Return the (X, Y) coordinate for the center point of the cell that contains the specified text.  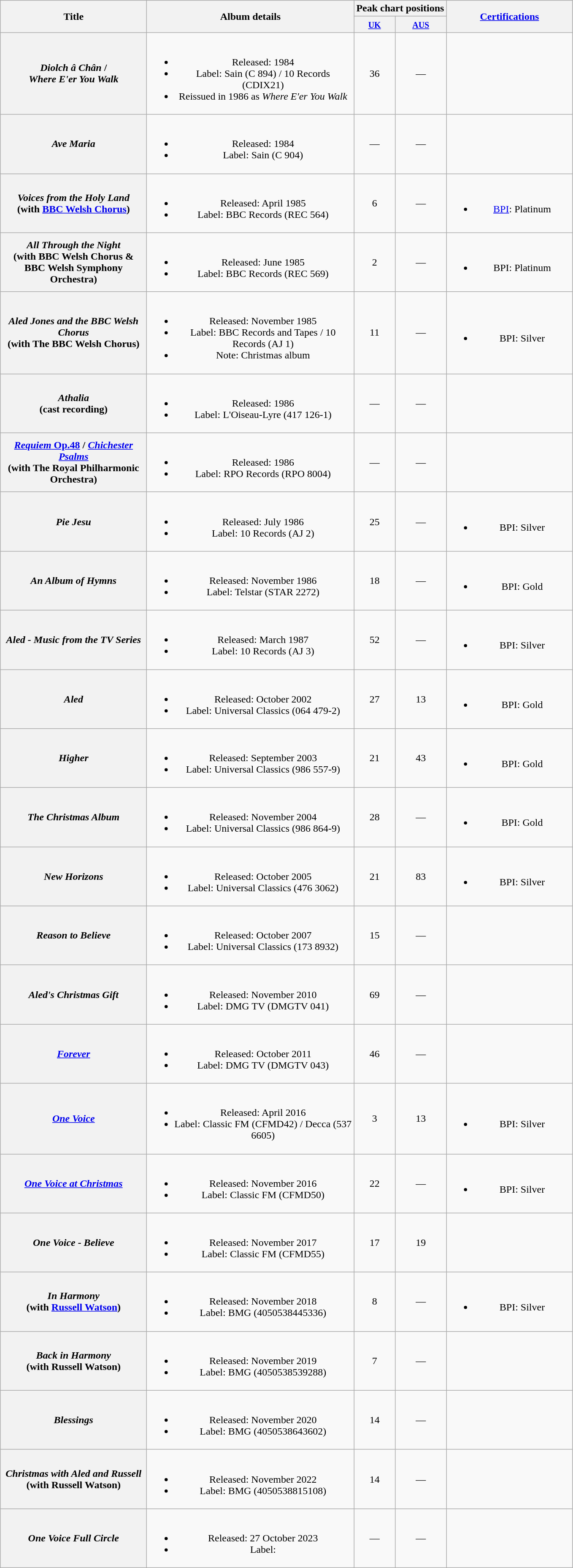
Released: 1986Label: L'Oiseau-Lyre (417 126-1) (251, 403)
One Voice - Believe (73, 1242)
18 (375, 581)
Title (73, 16)
Released: April 2016Label: Classic FM (CFMD42) / Decca (537 6605) (251, 1119)
In Harmony (with Russell Watson) (73, 1302)
46 (375, 1054)
Released: April 1985Label: BBC Records (REC 564) (251, 203)
43 (420, 758)
Released: November 1985Label: BBC Records and Tapes / 10 Records (AJ 1)Note: Christmas album (251, 333)
6 (375, 203)
36 (375, 73)
Blessings (73, 1420)
25 (375, 521)
Released: October 2002Label: Universal Classics (064 479-2) (251, 699)
Aled - Music from the TV Series (73, 640)
Released: October 2005Label: Universal Classics (476 3062) (251, 876)
Released: October 2011Label: DMG TV (DMGTV 043) (251, 1054)
3 (375, 1119)
Athalia (cast recording) (73, 403)
Forever (73, 1054)
Released: 1984Label: Sain (C 894) / 10 Records (CDIX21)Reissued in 1986 as Where E'er You Walk (251, 73)
Ave Maria (73, 144)
One Voice Full Circle (73, 1538)
Released: November 2018Label: BMG (4050538445336) (251, 1302)
Released: September 2003Label: Universal Classics (986 557-9) (251, 758)
Released: November 2016Label: Classic FM (CFMD50) (251, 1183)
AUS (420, 24)
One Voice (73, 1119)
Released: October 2007Label: Universal Classics (173 8932) (251, 936)
All Through the Night (with BBC Welsh Chorus & BBC Welsh Symphony Orchestra) (73, 262)
2 (375, 262)
22 (375, 1183)
8 (375, 1302)
11 (375, 333)
69 (375, 995)
New Horizons (73, 876)
Requiem Op.48 / Chichester Psalms (with The Royal Philharmonic Orchestra) (73, 462)
Released: November 2017Label: Classic FM (CFMD55) (251, 1242)
Released: November 2004Label: Universal Classics (986 864-9) (251, 817)
Released: November 2022Label: BMG (4050538815108) (251, 1479)
Released: November 2019Label: BMG (4050538539288) (251, 1361)
Released: 27 October 2023Label: (251, 1538)
15 (375, 936)
Aled (73, 699)
27 (375, 699)
28 (375, 817)
Aled's Christmas Gift (73, 995)
Christmas with Aled and Russell (with Russell Watson) (73, 1479)
Released: 1984Label: Sain (C 904) (251, 144)
Peak chart positions (400, 8)
19 (420, 1242)
Released: July 1986Label: 10 Records (AJ 2) (251, 521)
Released: 1986Label: RPO Records (RPO 8004) (251, 462)
One Voice at Christmas (73, 1183)
UK (375, 24)
Voices from the Holy Land (with BBC Welsh Chorus) (73, 203)
Released: March 1987Label: 10 Records (AJ 3) (251, 640)
17 (375, 1242)
52 (375, 640)
Higher (73, 758)
Certifications (510, 16)
The Christmas Album (73, 817)
Reason to Believe (73, 936)
An Album of Hymns (73, 581)
7 (375, 1361)
Back in Harmony (with Russell Watson) (73, 1361)
Released: November 2020Label: BMG (4050538643602) (251, 1420)
Diolch â Chân / Where E'er You Walk (73, 73)
Pie Jesu (73, 521)
Released: November 2010Label: DMG TV (DMGTV 041) (251, 995)
Aled Jones and the BBC Welsh Chorus (with The BBC Welsh Chorus) (73, 333)
Released: November 1986Label: Telstar (STAR 2272) (251, 581)
Released: June 1985Label: BBC Records (REC 569) (251, 262)
Album details (251, 16)
83 (420, 876)
